Determine the (x, y) coordinate at the center of the cell enclosing the given text.  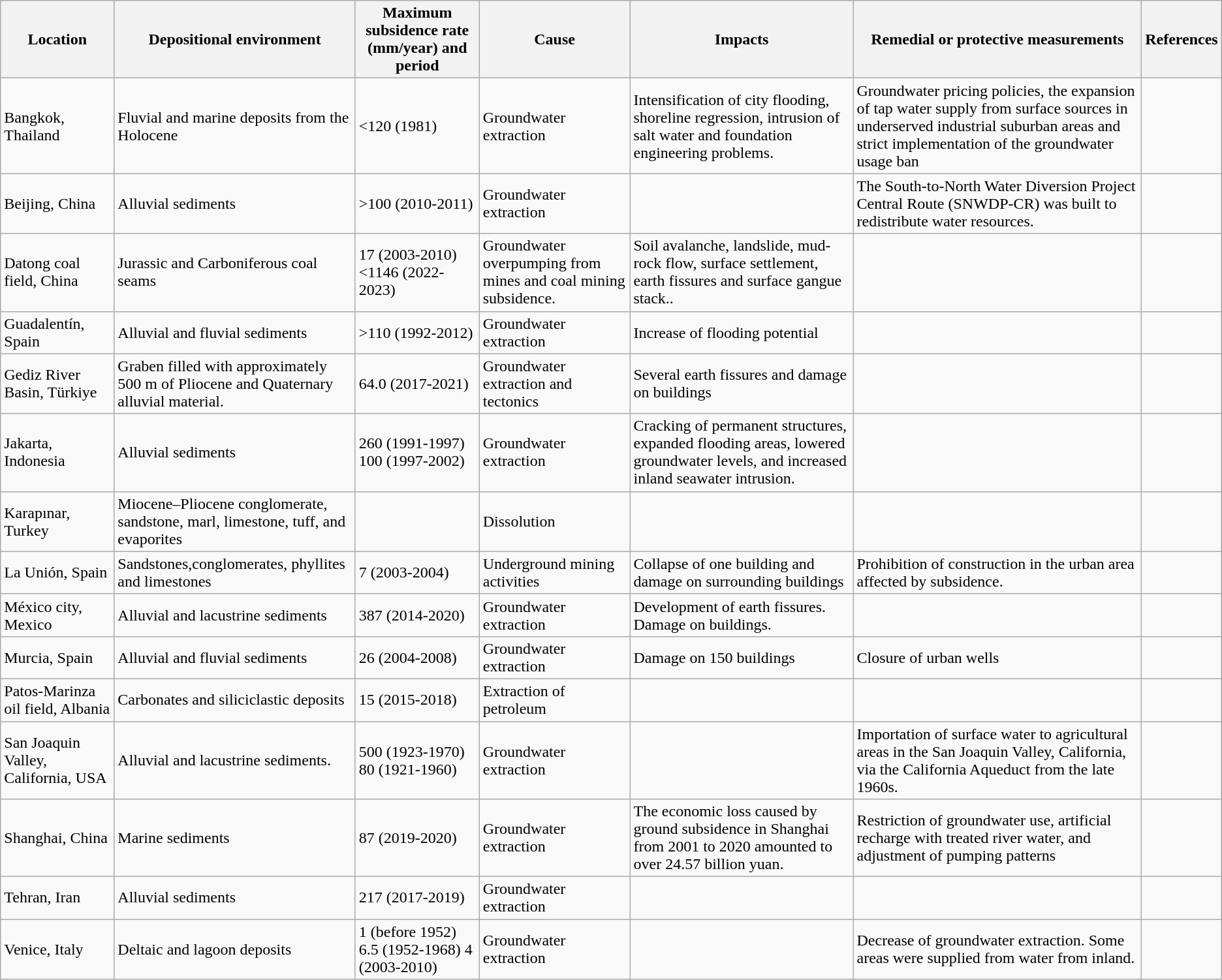
References (1182, 39)
Collapse of one building and damage on surrounding buildings (742, 573)
Maximum subsidence rate (mm/year) and period (417, 39)
Graben filled with approximately 500 m of Pliocene and Quaternary alluvial material. (235, 384)
>110 (1992-2012) (417, 333)
Location (57, 39)
Alluvial and lacustrine sediments (235, 615)
Patos-Marinza oil field, Albania (57, 699)
26 (2004-2008) (417, 658)
Alluvial and lacustrine sediments. (235, 761)
The South-to-North Water Diversion Project Central Route (SNWDP-CR) was built to redistribute water resources. (997, 204)
The economic loss caused by ground subsidence in Shanghai from 2001 to 2020 amounted to over 24.57 billion yuan. (742, 838)
Venice, Italy (57, 949)
Beijing, China (57, 204)
Several earth fissures and damage on buildings (742, 384)
Restriction of groundwater use, artificial recharge with treated river water, and adjustment of pumping patterns (997, 838)
Depositional environment (235, 39)
Gediz River Basin, Türkiye (57, 384)
México city, Mexico (57, 615)
7 (2003-2004) (417, 573)
Soil avalanche, landslide, mud-rock flow, surface settlement, earth fissures and surface gangue stack.. (742, 273)
Importation of surface water to agricultural areas in the San Joaquin Valley, California, via the California Aqueduct from the late 1960s. (997, 761)
Marine sediments (235, 838)
Jakarta, Indonesia (57, 453)
Impacts (742, 39)
>100 (2010-2011) (417, 204)
Groundwater overpumping from mines and coal mining subsidence. (555, 273)
500 (1923-1970)80 (1921-1960) (417, 761)
64.0 (2017-2021) (417, 384)
Extraction of petroleum (555, 699)
Underground mining activities (555, 573)
387 (2014-2020) (417, 615)
Tehran, Iran (57, 898)
Carbonates and siliciclastic deposits (235, 699)
Remedial or protective measurements (997, 39)
1 (before 1952)6.5 (1952-1968) 4 (2003-2010) (417, 949)
Dissolution (555, 521)
Sandstones,conglomerates, phyllites and limestones (235, 573)
Increase of flooding potential (742, 333)
<120 (1981) (417, 126)
Bangkok, Thailand (57, 126)
Murcia, Spain (57, 658)
Miocene–Pliocene conglomerate, sandstone, marl, limestone, tuff, and evaporites (235, 521)
Fluvial and marine deposits from the Holocene (235, 126)
Datong coal field, China (57, 273)
Guadalentín, Spain (57, 333)
217 (2017-2019) (417, 898)
Damage on 150 buildings (742, 658)
Intensification of city flooding, shoreline regression, intrusion of salt water and foundation engineering problems. (742, 126)
Prohibition of construction in the urban area affected by subsidence. (997, 573)
La Unión, Spain (57, 573)
Cracking of permanent structures, expanded flooding areas, lowered groundwater levels, and increased inland seawater intrusion. (742, 453)
Karapınar, Turkey (57, 521)
Jurassic and Carboniferous coal seams (235, 273)
17 (2003-2010)<1146 (2022-2023) (417, 273)
Deltaic and lagoon deposits (235, 949)
260 (1991-1997)100 (1997-2002) (417, 453)
Cause (555, 39)
Decrease of groundwater extraction. Some areas were supplied from water from inland. (997, 949)
Development of earth fissures. Damage on buildings. (742, 615)
87 (2019-2020) (417, 838)
15 (2015-2018) (417, 699)
Shanghai, China (57, 838)
Closure of urban wells (997, 658)
San Joaquin Valley, California, USA (57, 761)
Groundwater extraction and tectonics (555, 384)
